From the cell containing the given text, extract its center point as (X, Y) coordinate. 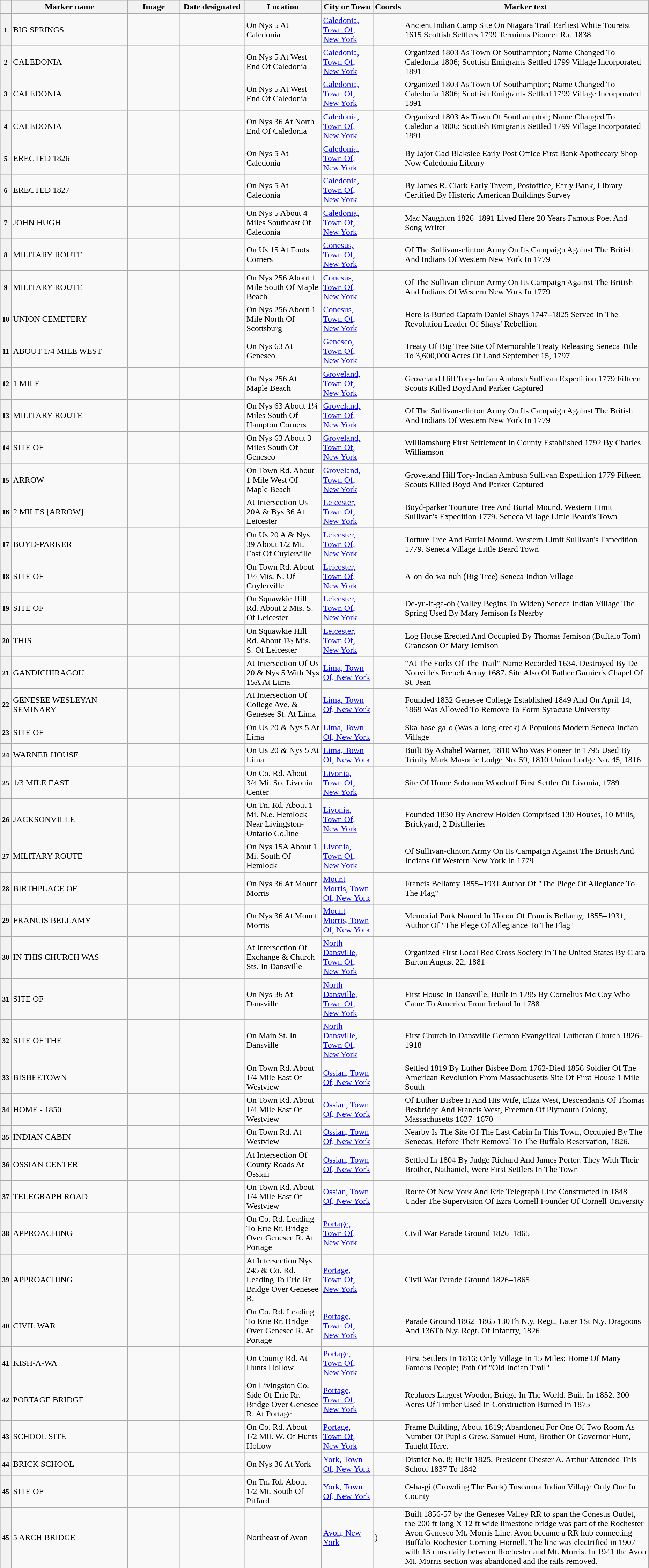
On Tn. Rd. About 1 Mi. N.e. Hemlock Near Livingston-Ontario Co.line (283, 819)
On Town Rd. At Westview (283, 1137)
Nearby Is The Site Of The Last Cabin In This Town, Occupied By The Senecas, Before Their Removal To The Buffalo Reservation, 1826. (526, 1137)
ERECTED 1826 (69, 158)
HOME - 1850 (69, 1109)
INDIAN CABIN (69, 1137)
IN THIS CHURCH WAS (69, 958)
39 (6, 1280)
18 (6, 576)
Memorial Park Named In Honor Of Francis Bellamy, 1855–1931, Author Of "The Plege Of Allegiance To The Flag" (526, 921)
10 (6, 319)
20 (6, 640)
Treaty Of Big Tree Site Of Memorable Treaty Releasing Seneca Title To 3,600,000 Acres Of Land September 15, 1797 (526, 351)
Settled 1819 By Luther Bisbee Born 1762-Died 1856 Soldier Of The American Revolution From Massachusetts Site Of First House 1 Mile South (526, 1077)
Image (154, 7)
On Nys 36 At York (283, 1464)
2 MILES [ARROW] (69, 512)
Parade Ground 1862–1865 130Th N.y. Regt., Later 1St N.y. Dragoons And 136Th N.y. Regt. Of Infantry, 1826 (526, 1326)
37 (6, 1196)
Coords (388, 7)
Log House Erected And Occupied By Thomas Jemison (Buffalo Tom) Grandson Of Mary Jemison (526, 640)
On Nys 36 At North End Of Caledonia (283, 126)
"At The Forks Of The Trail" Name Recorded 1634. Destroyed By De Nonville's French Army 1687. Site Also Of Father Garnier's Chapel Of St. Jean (526, 673)
At Intersection Of Exchange & Church Sts. In Dansville (283, 958)
First Settlers In 1816; Only Village In 15 Miles; Home Of Many Famous People; Path Of "Old Indian Trail" (526, 1363)
21 (6, 673)
15 (6, 480)
UNION CEMETERY (69, 319)
Organized First Local Red Cross Society In The United States By Clara Barton August 22, 1881 (526, 958)
29 (6, 921)
FRANCIS BELLAMY (69, 921)
Here Is Buried Captain Daniel Shays 1747–1825 Served In The Revolution Leader Of Shays' Rebellion (526, 319)
KISH-A-WA (69, 1363)
Francis Bellamy 1855–1931 Author Of "The Plege Of Allegiance To The Flag" (526, 888)
4 (6, 126)
On Squawkie Hill Rd. About 1½ Mis. S. Of Leicester (283, 640)
SITE OF THE (69, 1041)
BIRTHPLACE OF (69, 888)
At Intersection Of County Roads At Ossian (283, 1164)
GENESEE WESLEYAN SEMINARY (69, 705)
Williamsburg First Settlement In County Established 1792 By Charles Williamson (526, 448)
On Nys 63 About 1¼ Miles South Of Hampton Corners (283, 416)
1 (6, 30)
43 (6, 1436)
41 (6, 1363)
First Church In Dansville German Evangelical Lutheran Church 1826–1918 (526, 1041)
31 (6, 999)
On Livingston Co. Side Of Erie Rr. Bridge Over Genesee R. At Portage (283, 1400)
22 (6, 705)
WARNER HOUSE (69, 755)
38 (6, 1233)
12 (6, 383)
6 (6, 190)
Boyd-parker Tourture Tree And Burial Mound. Western Limit Sullivan's Expedition 1779. Seneca Village Little Beard's Town (526, 512)
On Nys 256 About 1 Mile North Of Scottsburg (283, 319)
TELEGRAPH ROAD (69, 1196)
Founded 1832 Genesee College Established 1849 And On April 14, 1869 Was Allowed To Remove To Form Syracuse University (526, 705)
On Us 15 At Foots Corners (283, 255)
On Nys 15A About 1 Mi. South Of Hemlock (283, 856)
At Intersection Nys 245 & Co. Rd. Leading To Erie Rr Bridge Over Genesee R. (283, 1280)
Built By Ashahel Warner, 1810 Who Was Pioneer In 1795 Used By Trinity Mark Masonic Lodge No. 59, 1810 Union Lodge No. 45, 1816 (526, 755)
16 (6, 512)
CIVIL WAR (69, 1326)
OSSIAN CENTER (69, 1164)
At Intersection Us 20A & Bys 36 At Leicester (283, 512)
THIS (69, 640)
On Town Rd. About 1 Mile West Of Maple Beach (283, 480)
De-yu-it-ga-oh (Valley Begins To Widen) Seneca Indian Village The Spring Used By Mary Jemison Is Nearby (526, 608)
Marker name (69, 7)
44 (6, 1464)
City or Town (347, 7)
JACKSONVILLE (69, 819)
Marker text (526, 7)
ARROW (69, 480)
30 (6, 958)
1 MILE (69, 383)
23 (6, 732)
9 (6, 287)
13 (6, 416)
5 (6, 158)
Geneseo, Town Of, New York (347, 351)
1/3 MILE EAST (69, 782)
17 (6, 544)
Mac Naughton 1826–1891 Lived Here 20 Years Famous Poet And Song Writer (526, 222)
42 (6, 1400)
Location (283, 7)
28 (6, 888)
Ancient Indian Camp Site On Niagara Trail Earliest White Toureist 1615 Scottish Settlers 1799 Terminus Pioneer R.r. 1838 (526, 30)
40 (6, 1326)
36 (6, 1164)
27 (6, 856)
24 (6, 755)
On Nys 256 At Maple Beach (283, 383)
On Nys 63 About 3 Miles South Of Geneseo (283, 448)
14 (6, 448)
ABOUT 1/4 MILE WEST (69, 351)
BRICK SCHOOL (69, 1464)
Replaces Largest Wooden Bridge In The World. Built In 1852. 300 Acres Of Timber Used In Construction Burned In 1875 (526, 1400)
Site Of Home Solomon Woodruff First Settler Of Livonia, 1789 (526, 782)
District No. 8; Built 1825. President Chester A. Arthur Attended This School 1837 To 1842 (526, 1464)
On Nys 5 About 4 Miles Southeast Of Caledonia (283, 222)
2 (6, 62)
26 (6, 819)
JOHN HUGH (69, 222)
Frame Building, About 1819; Abandoned For One Of Two Room As Number Of Pupils Grew. Samuel Hunt, Brother Of Governor Hunt, Taught Here. (526, 1436)
25 (6, 782)
3 (6, 94)
BISBEETOWN (69, 1077)
Settled In 1804 By Judge Richard And James Porter. They With Their Brother, Nathaniel, Were First Settlers In The Town (526, 1164)
By James R. Clark Early Tavern, Postoffice, Early Bank, Library Certified By Historic American Buildings Survey (526, 190)
Torture Tree And Burial Mound. Western Limit Sullivan's Expedition 1779. Seneca Village Little Beard Town (526, 544)
33 (6, 1077)
On Squawkie Hill Rd. About 2 Mis. S. Of Leicester (283, 608)
8 (6, 255)
First House In Dansville, Built In 1795 By Cornelius Mc Coy Who Came To America From Ireland In 1788 (526, 999)
Of Sullivan-clinton Army On Its Campaign Against The British And Indians Of Western New York In 1779 (526, 856)
5 ARCH BRIDGE (69, 1538)
11 (6, 351)
On County Rd. At Hunts Hollow (283, 1363)
On Us 20 A & Nys 39 About 1/2 Mi. East Of Cuylerville (283, 544)
On Co. Rd. About 1/2 Mil. W. Of Hunts Hollow (283, 1436)
Route Of New York And Erie Telegraph Line Constructed In 1848 Under The Supervision Of Ezra Cornell Founder Of Cornell University (526, 1196)
34 (6, 1109)
On Co. Rd. About 3/4 Mi. So. Livonia Center (283, 782)
32 (6, 1041)
By Jajor Gad Blakslee Early Post Office First Bank Apothecary Shop Now Caledonia Library (526, 158)
On Tn. Rd. About 1/2 Mi. South Of Piffard (283, 1492)
PORTAGE BRIDGE (69, 1400)
Date designated (212, 7)
SCHOOL SITE (69, 1436)
On Nys 63 At Geneseo (283, 351)
A-on-do-wa-nuh (Big Tree) Seneca Indian Village (526, 576)
O-ha-gi (Crowding The Bank) Tuscarora Indian Village Only One In County (526, 1492)
) (388, 1538)
19 (6, 608)
ERECTED 1827 (69, 190)
On Town Rd. About 1½ Mis. N. Of Cuylerville (283, 576)
Ska-hase-ga-o (Was-a-long-creek) A Populous Modern Seneca Indian Village (526, 732)
BIG SPRINGS (69, 30)
35 (6, 1137)
Avon, New York (347, 1538)
At Intersection Of Us 20 & Nys 5 With Nys 15A At Lima (283, 673)
BOYD-PARKER (69, 544)
GANDICHIRAGOU (69, 673)
Of Luther Bisbee Ii And His Wife, Eliza West, Descendants Of Thomas Besbridge And Francis West, Freemen Of Plymouth Colony, Massachusetts 1637–1670 (526, 1109)
Founded 1830 By Andrew Holden Comprised 130 Houses, 10 Mills, Brickyard, 2 Distilleries (526, 819)
On Main St. In Dansville (283, 1041)
Northeast of Avon (283, 1538)
On Nys 36 At Dansville (283, 999)
On Nys 256 About 1 Mile South Of Maple Beach (283, 287)
At Intersection Of College Ave. & Genesee St. At Lima (283, 705)
7 (6, 222)
